Return (x, y) of the center of cell containing provided text 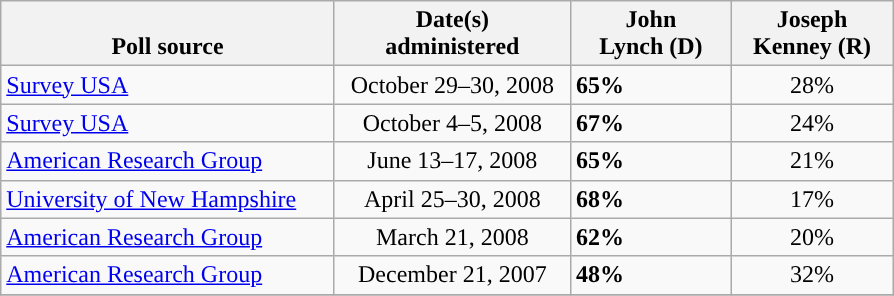
Date(s)administered (452, 34)
December 21, 2007 (452, 275)
24% (812, 123)
32% (812, 275)
October 4–5, 2008 (452, 123)
June 13–17, 2008 (452, 161)
JosephKenney (R) (812, 34)
17% (812, 199)
62% (650, 237)
21% (812, 161)
Poll source (168, 34)
March 21, 2008 (452, 237)
April 25–30, 2008 (452, 199)
48% (650, 275)
20% (812, 237)
JohnLynch (D) (650, 34)
University of New Hampshire (168, 199)
28% (812, 85)
68% (650, 199)
67% (650, 123)
October 29–30, 2008 (452, 85)
